Detect which cell encompasses the target text, then output its (x, y) center coordinate. 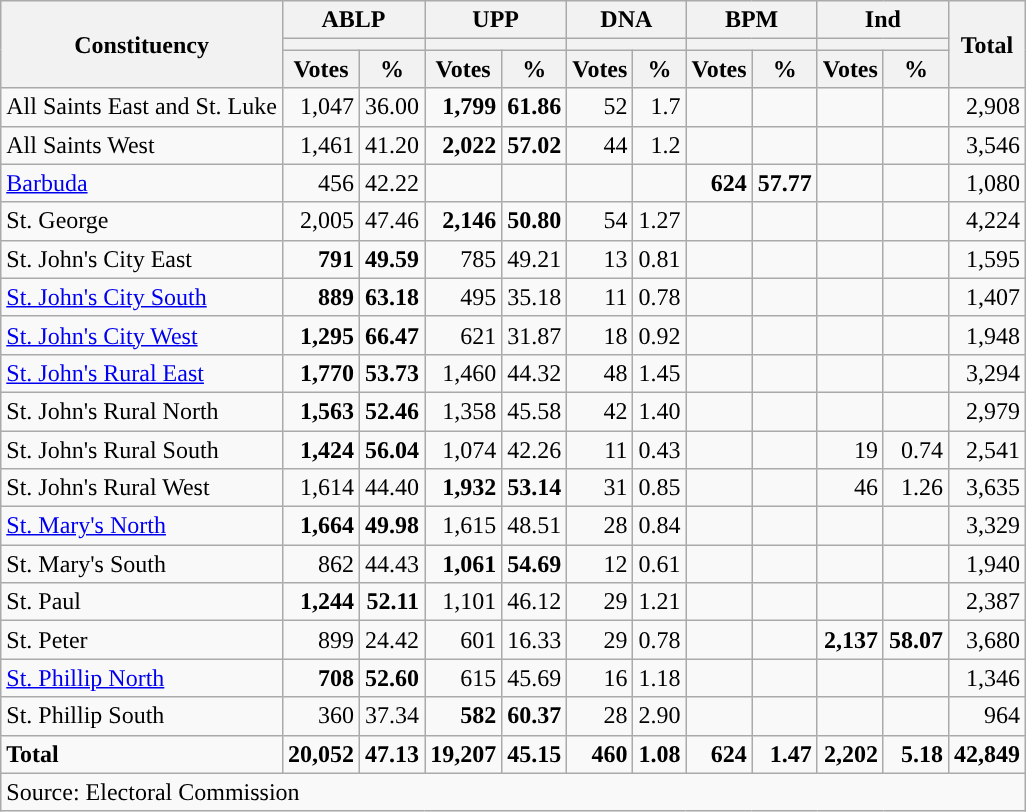
791 (320, 259)
1,346 (986, 678)
42.22 (392, 183)
5.18 (916, 754)
2.90 (660, 716)
47.46 (392, 221)
Ind (882, 20)
BPM (752, 20)
49.98 (392, 526)
52.46 (392, 411)
1,770 (320, 373)
St. John's Rural East (142, 373)
42 (600, 411)
46.12 (534, 602)
1.47 (784, 754)
44.32 (534, 373)
St. John's Rural South (142, 449)
1.2 (660, 145)
13 (600, 259)
52.60 (392, 678)
Source: Electoral Commission (514, 792)
45.58 (534, 411)
St. Paul (142, 602)
Constituency (142, 44)
49.59 (392, 259)
1.18 (660, 678)
1,295 (320, 335)
53.73 (392, 373)
16.33 (534, 640)
1,074 (464, 449)
44.40 (392, 488)
47.13 (392, 754)
St. Peter (142, 640)
0.43 (660, 449)
1,244 (320, 602)
52 (600, 107)
495 (464, 297)
1,460 (464, 373)
St. Mary's South (142, 564)
31.87 (534, 335)
1,664 (320, 526)
12 (600, 564)
3,294 (986, 373)
2,387 (986, 602)
601 (464, 640)
456 (320, 183)
0.74 (916, 449)
44 (600, 145)
66.47 (392, 335)
45.69 (534, 678)
31 (600, 488)
16 (600, 678)
44.43 (392, 564)
ABLP (353, 20)
61.86 (534, 107)
0.61 (660, 564)
1,461 (320, 145)
1,940 (986, 564)
1,563 (320, 411)
St. John's City West (142, 335)
2,202 (850, 754)
46 (850, 488)
0.92 (660, 335)
3,329 (986, 526)
1,595 (986, 259)
St. John's Rural North (142, 411)
57.77 (784, 183)
582 (464, 716)
1.08 (660, 754)
1.21 (660, 602)
1,061 (464, 564)
3,635 (986, 488)
0.84 (660, 526)
56.04 (392, 449)
48.51 (534, 526)
St. John's Rural West (142, 488)
19,207 (464, 754)
60.37 (534, 716)
3,680 (986, 640)
63.18 (392, 297)
899 (320, 640)
All Saints East and St. Luke (142, 107)
621 (464, 335)
24.42 (392, 640)
1.7 (660, 107)
1,932 (464, 488)
53.14 (534, 488)
49.21 (534, 259)
0.85 (660, 488)
58.07 (916, 640)
615 (464, 678)
42,849 (986, 754)
1,101 (464, 602)
2,541 (986, 449)
2,146 (464, 221)
Barbuda (142, 183)
1.45 (660, 373)
18 (600, 335)
DNA (626, 20)
19 (850, 449)
1.40 (660, 411)
785 (464, 259)
1,407 (986, 297)
54 (600, 221)
1,799 (464, 107)
St. Phillip South (142, 716)
35.18 (534, 297)
1,424 (320, 449)
St. George (142, 221)
48 (600, 373)
862 (320, 564)
3,546 (986, 145)
36.00 (392, 107)
20,052 (320, 754)
2,005 (320, 221)
2,022 (464, 145)
45.15 (534, 754)
360 (320, 716)
St. John's City East (142, 259)
1,614 (320, 488)
1,615 (464, 526)
50.80 (534, 221)
4,224 (986, 221)
UPP (496, 20)
964 (986, 716)
All Saints West (142, 145)
1.27 (660, 221)
St. Mary's North (142, 526)
1.26 (916, 488)
57.02 (534, 145)
2,908 (986, 107)
42.26 (534, 449)
41.20 (392, 145)
889 (320, 297)
1,047 (320, 107)
2,137 (850, 640)
0.81 (660, 259)
2,979 (986, 411)
460 (600, 754)
708 (320, 678)
1,358 (464, 411)
1,948 (986, 335)
54.69 (534, 564)
52.11 (392, 602)
1,080 (986, 183)
St. Phillip North (142, 678)
St. John's City South (142, 297)
37.34 (392, 716)
